For the text-containing cell, return its midpoint in [x, y] coordinate format. 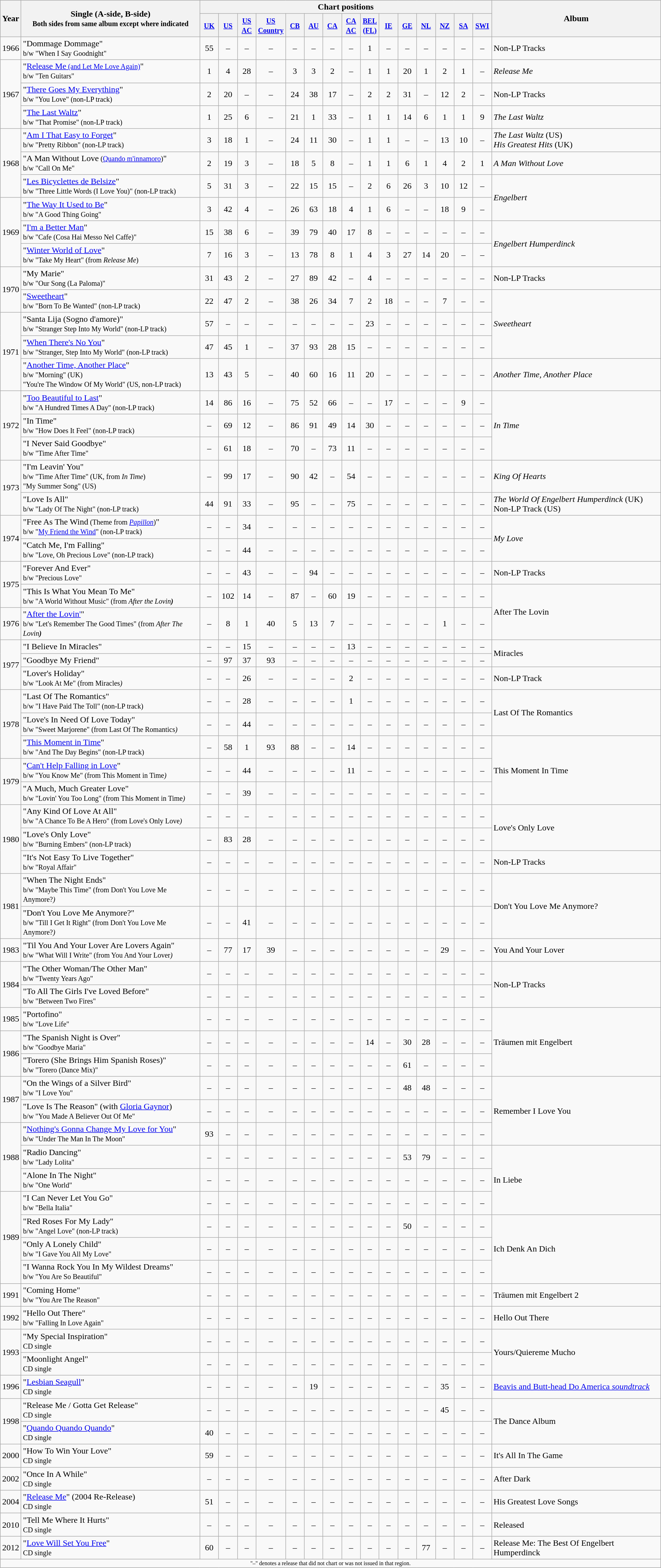
1970 [11, 289]
1983 [11, 950]
58 [228, 747]
Chart positions [346, 7]
1981 [11, 906]
1967 [11, 94]
Released [576, 1525]
After The Lovin [576, 612]
"Release Me" (2004 Re-Release)CD single [111, 1502]
My Love [576, 538]
1980 [11, 839]
1971 [11, 352]
"Alone In The Night"b/w "One World" [111, 1180]
CAAC [351, 25]
1984 [11, 984]
63 [314, 209]
"It's Not Easy To Live Together" b/w "Royal Affair" [111, 862]
"How To Win Your Love"CD single [111, 1456]
69 [228, 425]
UK [209, 25]
"Goodbye My Friend" [111, 660]
1976 [11, 623]
Don't You Love Me Anymore? [576, 906]
SA [463, 25]
It's All In The Game [576, 1456]
"Too Beautiful to Last"b/w "A Hundred Times A Day" (non-LP track) [111, 403]
In Time [576, 425]
70 [295, 449]
"When There's No You"b/w "Stranger, Step Into My World" (non-LP track) [111, 347]
"I'm Leavin' You"b/w "Time After Time" (UK, from In Time)"My Summer Song" (US) [111, 476]
"Free As The Wind (Theme from Papillon)"b/w "My Friend the Wind" (non-LP track) [111, 527]
1988 [11, 1157]
Last Of The Romantics [576, 713]
"I Wanna Rock You In My Wildest Dreams"b/w "You Are So Beautiful" [111, 1272]
"Love Will Set You Free"CD single [111, 1548]
After Dark [576, 1479]
1998 [11, 1421]
"A Man Without Love (Quando m'innamoro)"b/w "Call On Me" [111, 163]
95 [295, 504]
"Radio Dancing"b/w "Lady Lolita" [111, 1157]
The Dance Album [576, 1421]
AU [314, 25]
102 [228, 596]
"Sweetheart"b/w "Born To Be Wanted" (non-LP track) [111, 301]
US Country [270, 25]
"Santa Lija (Sogno d'amore)"b/w "Stranger Step Into My World" (non-LP track) [111, 324]
"Release Me / Gotta Get Release"CD single [111, 1409]
1992 [11, 1318]
"The Last Waltz"b/w "That Promise" (non-LP track) [111, 117]
"The Other Woman/The Other Man"b/w "Twenty Years Ago" [111, 973]
Yours/Quiereme Mucho [576, 1352]
"Only A Lonely Child"b/w "I Gave You All My Love" [111, 1249]
The Last Waltz [576, 117]
"Til You And Your Lover Are Lovers Again"b/w "What Will I Write" (from You And Your Lover) [111, 950]
US [228, 25]
"In Time"b/w "How Does It Feel" (non-LP track) [111, 425]
1972 [11, 425]
His Greatest Love Songs [576, 1502]
The Last Waltz (US)His Greatest Hits (UK) [576, 140]
BEL (FL) [370, 25]
25 [228, 117]
1968 [11, 163]
"Love's In Need Of Love Today"b/w "Sweet Marjorene" (from Last Of The Romantics) [111, 724]
59 [209, 1456]
"Any Kind Of Love At All"b/w "A Chance To Be A Hero" (from Love's Only Love) [111, 816]
89 [314, 278]
"Dommage Dommage"b/w "When I Say Goodnight" [111, 48]
"This Moment in Time"b/w "And The Day Begins" (non-LP track) [111, 747]
"This Is What You Mean To Me"b/w "A World Without Music" (from After the Lovin) [111, 596]
"Once In A While"CD single [111, 1479]
"Moonlight Angel"CD single [111, 1363]
1989 [11, 1237]
87 [295, 596]
"Another Time, Another Place"b/w "Morning" (UK)"You're The Window Of My World" (US, non-LP track) [111, 375]
"Coming Home" b/w "You Are The Reason" [111, 1295]
"I Can Never Let You Go"b/w "Bella Italia" [111, 1203]
Träumen mit Engelbert 2 [576, 1295]
1977 [11, 665]
"After the Lovin'"b/w "Let's Remember The Good Times" (from After The Lovin) [111, 623]
78 [314, 255]
In Liebe [576, 1180]
1987 [11, 1100]
29 [445, 950]
1975 [11, 584]
Miracles [576, 653]
"Forever And Ever"b/w "Precious Love" [111, 573]
A Man Without Love [576, 163]
"Last Of The Romantics"b/w "I Have Paid The Toll" (non-LP track) [111, 702]
"Quando Quando Quando"CD single [111, 1433]
"When The Night Ends"b/w "Maybe This Time" (from Don't You Love Me Anymore?) [111, 890]
Single (A-side, B-side)Both sides from same album except where indicated [111, 18]
35 [445, 1387]
"Catch Me, I'm Falling"b/w "Love, Oh Precious Love" (non-LP track) [111, 550]
Engelbert Humperdinck [576, 243]
"Lover's Holiday"b/w "Look At Me" (from Miracles) [111, 678]
Release Me: The Best Of Engelbert Humperdinck [576, 1548]
2012 [11, 1548]
"Lesbian Seagull"CD single [111, 1387]
Non-LP Track [576, 678]
The World Of Engelbert Humperdinck (UK)Non-LP Track (US) [576, 504]
Engelbert [576, 197]
Ich Denk An Dich [576, 1249]
2000 [11, 1456]
"To All The Girls I've Loved Before"b/w "Between Two Fires" [111, 996]
1974 [11, 538]
53 [407, 1157]
Sweetheart [576, 324]
83 [228, 839]
2004 [11, 1502]
Another Time, Another Place [576, 375]
41 [246, 922]
NL [426, 25]
Release Me [576, 71]
"Portofino"b/w "Love Life" [111, 1019]
52 [314, 403]
"Love Is The Reason" (with Gloria Gaynor)b/w "You Made A Believer Out Of Me" [111, 1111]
50 [407, 1226]
Remember I Love You [576, 1111]
SWI [482, 25]
USAC [246, 25]
97 [228, 660]
"On the Wings of a Silver Bird"b/w "I Love You" [111, 1088]
21 [295, 117]
1985 [11, 1019]
1978 [11, 724]
1993 [11, 1352]
Year [11, 18]
2010 [11, 1525]
"Love's Only Love"b/w "Burning Embers" (non-LP track) [111, 839]
"–" denotes a release that did not chart or was not issued in that region. [330, 1563]
"My Special Inspiration"CD single [111, 1341]
"Tell Me Where It Hurts"CD single [111, 1525]
"The Spanish Night is Over"b/w "Goodbye Maria" [111, 1042]
"I'm a Better Man"b/w "Cafe (Cosa Hai Messo Nel Caffe)" [111, 232]
1969 [11, 232]
88 [295, 747]
CB [295, 25]
1973 [11, 487]
This Moment In Time [576, 770]
99 [228, 476]
Hello Out There [576, 1318]
NZ [445, 25]
1979 [11, 782]
"Release Me (and Let Me Love Again)"b/w "Ten Guitars" [111, 71]
1966 [11, 48]
1986 [11, 1054]
"Can't Help Falling in Love"b/w "You Know Me" (from This Moment in Time) [111, 770]
"My Marie"b/w "Our Song (La Paloma)" [111, 278]
"Winter World of Love"b/w "Take My Heart" (from Release Me) [111, 255]
"I Never Said Goodbye"b/w "Time After Time" [111, 449]
Album [576, 18]
"Red Roses For My Lady"b/w "Angel Love" (non-LP track) [111, 1226]
"Hello Out There"b/w "Falling In Love Again" [111, 1318]
"Don't You Love Me Anymore?"b/w "Till I Get It Right" (from Don't You Love Me Anymore?) [111, 922]
51 [209, 1502]
1996 [11, 1387]
CA [333, 25]
2002 [11, 1479]
57 [209, 324]
"I Believe In Miracles" [111, 646]
90 [295, 476]
49 [333, 425]
"The Way It Used to Be"b/w "A Good Thing Going" [111, 209]
Beavis and Butt-head Do America soundtrack [576, 1387]
Love's Only Love [576, 828]
1991 [11, 1295]
"Love Is All"b/w "Lady Of The Night" (non-LP track) [111, 504]
"Torero (She Brings Him Spanish Roses)"b/w "Torero (Dance Mix)" [111, 1065]
23 [370, 324]
"There Goes My Everything"b/w "You Love" (non-LP track) [111, 94]
66 [333, 403]
"Nothing's Gonna Change My Love for You"b/w "Under The Man In The Moon" [111, 1134]
55 [209, 48]
"Les Bicyclettes de Belsize"b/w "Three Little Words (I Love You)" (non-LP track) [111, 186]
73 [333, 449]
54 [351, 476]
Träumen mit Engelbert [576, 1042]
"Am I That Easy to Forget"b/w "Pretty Ribbon" (non-LP track) [111, 140]
94 [314, 573]
King Of Hearts [576, 476]
IE [388, 25]
You And Your Lover [576, 950]
GE [407, 25]
"A Much, Much Greater Love"b/w "Lovin' You Too Long" (from This Moment in Time) [111, 793]
